Scan for the cell matching the given text and deliver its (x, y) coordinate at center. 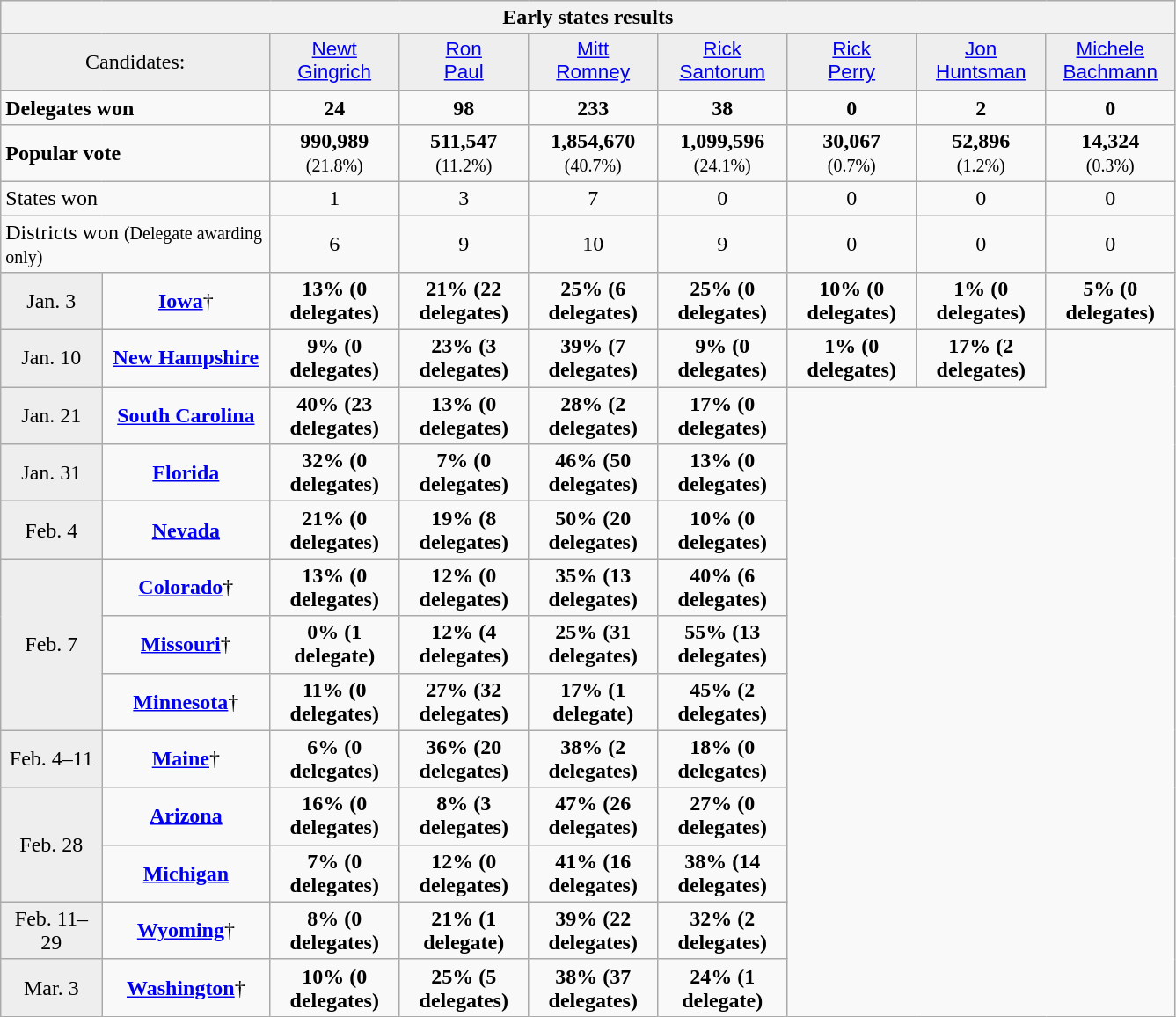
39% (22 delegates) (593, 931)
16% (0 delegates) (334, 816)
NewtGingrich (334, 62)
Colorado† (186, 588)
8% (0 delegates) (334, 931)
24% (1 delegate) (723, 987)
21% (0 delegates) (334, 530)
Jan. 31 (51, 473)
5% (0 delegates) (1110, 301)
Arizona (186, 816)
States won (135, 198)
10 (593, 243)
46% (50 delegates) (593, 473)
38% (14 delegates) (723, 873)
27% (32 delegates) (464, 702)
Districts won (Delegate awarding only) (135, 243)
38% (37 delegates) (593, 987)
32% (0 delegates) (334, 473)
2 (982, 107)
1,854,670 (40.7%) (593, 153)
Nevada (186, 530)
19% (8 delegates) (464, 530)
Missouri† (186, 644)
RickSantorum (723, 62)
47% (26 delegates) (593, 816)
8% (3 delegates) (464, 816)
Jan. 10 (51, 359)
24 (334, 107)
Washington† (186, 987)
New Hampshire (186, 359)
Early states results (588, 18)
17% (2 delegates) (982, 359)
990,989 (21.8%) (334, 153)
36% (20 delegates) (464, 758)
1,099,596 (24.1%) (723, 153)
Popular vote (135, 153)
0% (1 delegate) (334, 644)
21% (1 delegate) (464, 931)
50% (20 delegates) (593, 530)
Wyoming† (186, 931)
27% (0 delegates) (723, 816)
Jan. 3 (51, 301)
Feb. 28 (51, 845)
55% (13 delegates) (723, 644)
25% (5 delegates) (464, 987)
23% (3 delegates) (464, 359)
52,896 (1.2%) (982, 153)
98 (464, 107)
233 (593, 107)
41% (16 delegates) (593, 873)
Feb. 11–29 (51, 931)
17% (0 delegates) (723, 415)
14,324 (0.3%) (1110, 153)
Iowa† (186, 301)
40% (23 delegates) (334, 415)
30,067 (0.7%) (851, 153)
18% (0 delegates) (723, 758)
Maine† (186, 758)
11% (0 delegates) (334, 702)
Florida (186, 473)
Mar. 3 (51, 987)
1 (334, 198)
7 (593, 198)
3 (464, 198)
Candidates: (135, 62)
40% (6 delegates) (723, 588)
RickPerry (851, 62)
Jan. 21 (51, 415)
Minnesota† (186, 702)
6% (0 delegates) (334, 758)
25% (31 delegates) (593, 644)
12% (4 delegates) (464, 644)
38 (723, 107)
39% (7 delegates) (593, 359)
17% (1 delegate) (593, 702)
511,547 (11.2%) (464, 153)
Feb. 4–11 (51, 758)
JonHuntsman (982, 62)
45% (2 delegates) (723, 702)
6 (334, 243)
MittRomney (593, 62)
Feb. 4 (51, 530)
MicheleBachmann (1110, 62)
28% (2 delegates) (593, 415)
Delegates won (135, 107)
RonPaul (464, 62)
35% (13 delegates) (593, 588)
South Carolina (186, 415)
21% (22 delegates) (464, 301)
Michigan (186, 873)
25% (6 delegates) (593, 301)
Feb. 7 (51, 644)
32% (2 delegates) (723, 931)
25% (0 delegates) (723, 301)
38% (2 delegates) (593, 758)
